Pinpoint the cell where the given text exists, returning its [x, y] midpoint coordinate. 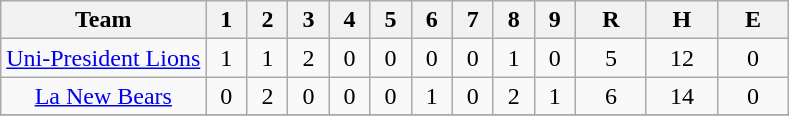
12 [682, 58]
Uni-President Lions [104, 58]
La New Bears [104, 96]
9 [554, 20]
4 [350, 20]
3 [308, 20]
E [752, 20]
14 [682, 96]
Team [104, 20]
8 [514, 20]
7 [472, 20]
H [682, 20]
R [610, 20]
